Scan for the cell matching the given text and deliver its (X, Y) coordinate at center. 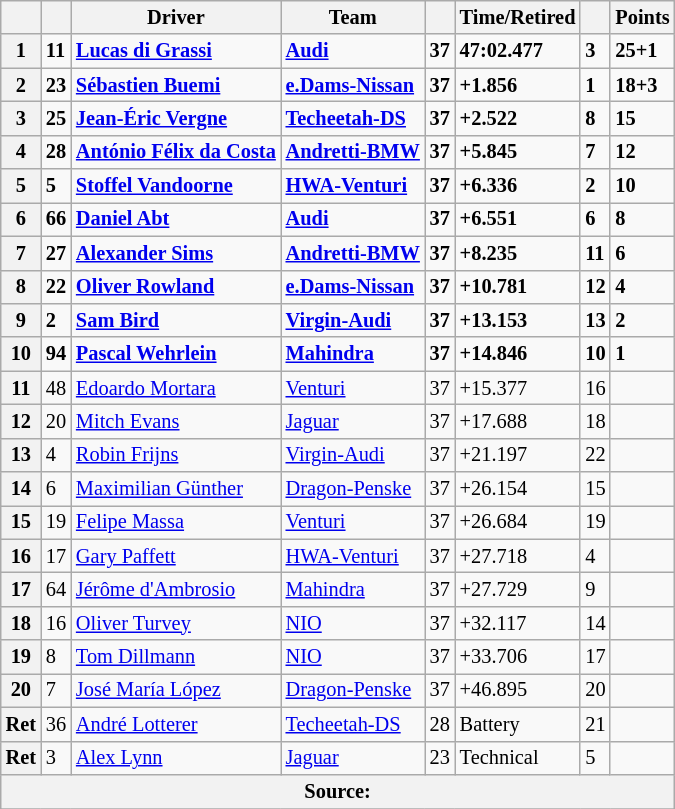
+21.197 (518, 455)
Gary Paffett (176, 556)
+27.729 (518, 589)
Sébastien Buemi (176, 85)
Technical (518, 758)
+6.336 (518, 186)
Lucas di Grassi (176, 51)
+17.688 (518, 421)
48 (56, 388)
José María López (176, 690)
Sam Bird (176, 320)
Battery (518, 724)
+14.846 (518, 354)
Alex Lynn (176, 758)
+33.706 (518, 657)
Team (353, 17)
Tom Dillmann (176, 657)
21 (595, 724)
+5.845 (518, 152)
47:02.477 (518, 51)
+26.154 (518, 489)
Jean-Éric Vergne (176, 118)
+6.551 (518, 219)
Time/Retired (518, 17)
Source: (338, 791)
Stoffel Vandoorne (176, 186)
25 (56, 118)
25+1 (642, 51)
Maximilian Günther (176, 489)
36 (56, 724)
Pascal Wehrlein (176, 354)
+26.684 (518, 522)
+32.117 (518, 623)
António Félix da Costa (176, 152)
+2.522 (518, 118)
+15.377 (518, 388)
Robin Frijns (176, 455)
+46.895 (518, 690)
64 (56, 589)
+13.153 (518, 320)
Daniel Abt (176, 219)
Felipe Massa (176, 522)
Oliver Turvey (176, 623)
+1.856 (518, 85)
Edoardo Mortara (176, 388)
66 (56, 219)
Mitch Evans (176, 421)
Oliver Rowland (176, 287)
Alexander Sims (176, 253)
+8.235 (518, 253)
André Lotterer (176, 724)
Driver (176, 17)
+27.718 (518, 556)
Jérôme d'Ambrosio (176, 589)
18+3 (642, 85)
27 (56, 253)
94 (56, 354)
+10.781 (518, 287)
Points (642, 17)
